Capture the cell that displays the provided text and extract its (x, y) central coordinate. 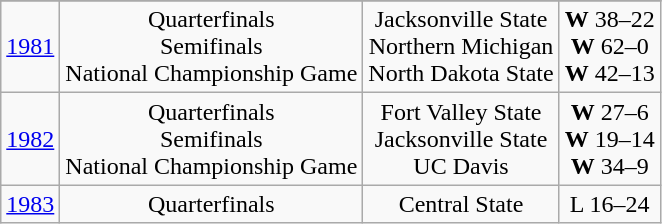
W 38–22W 62–0W 42–13 (610, 47)
1982 (30, 139)
W 27–6W 19–14W 34–9 (610, 139)
Jacksonville StateNorthern MichiganNorth Dakota State (461, 47)
Fort Valley StateJacksonville StateUC Davis (461, 139)
Quarterfinals (212, 204)
L 16–24 (610, 204)
1983 (30, 204)
1981 (30, 47)
Central State (461, 204)
